Output the (x, y) coordinate of the center of the cell containing the given text.  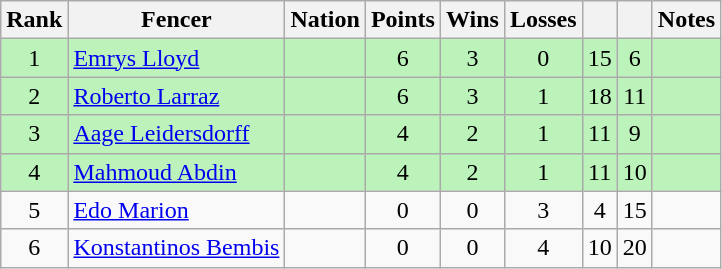
Aage Leidersdorff (176, 134)
9 (634, 134)
Edo Marion (176, 210)
Wins (472, 20)
Losses (543, 20)
Konstantinos Bembis (176, 248)
Notes (686, 20)
Roberto Larraz (176, 96)
Mahmoud Abdin (176, 172)
Nation (325, 20)
Emrys Lloyd (176, 58)
20 (634, 248)
Rank (34, 20)
18 (600, 96)
5 (34, 210)
Fencer (176, 20)
Points (402, 20)
